Return (X, Y) of the center of cell containing provided text 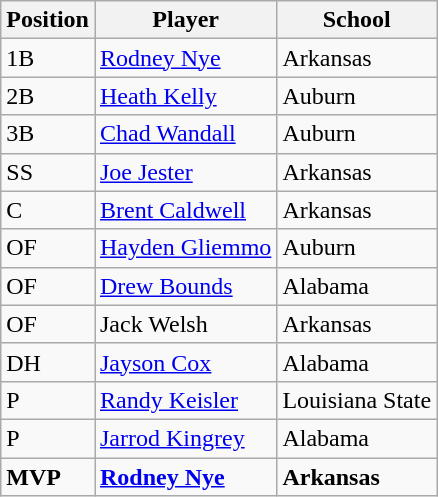
MVP (48, 477)
Heath Kelly (185, 96)
Jarrod Kingrey (185, 438)
Jack Welsh (185, 324)
Chad Wandall (185, 134)
Jayson Cox (185, 362)
Player (185, 20)
Brent Caldwell (185, 210)
3B (48, 134)
2B (48, 96)
Randy Keisler (185, 400)
C (48, 210)
1B (48, 58)
DH (48, 362)
SS (48, 172)
Louisiana State (357, 400)
Position (48, 20)
Hayden Gliemmo (185, 248)
Joe Jester (185, 172)
School (357, 20)
Drew Bounds (185, 286)
